For the text-containing cell, return its midpoint in [x, y] coordinate format. 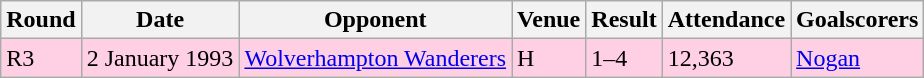
Goalscorers [858, 20]
Venue [549, 20]
Round [41, 20]
Opponent [376, 20]
Wolverhampton Wanderers [376, 58]
Attendance [726, 20]
H [549, 58]
Date [160, 20]
R3 [41, 58]
Result [624, 20]
2 January 1993 [160, 58]
1–4 [624, 58]
Nogan [858, 58]
12,363 [726, 58]
